Locate the cell with the specified text and output its (X, Y) center coordinate. 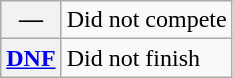
DNF (31, 58)
Did not finish (146, 58)
Did not compete (146, 20)
— (31, 20)
